Search for the cell housing the specified text and yield its (X, Y) center coordinate. 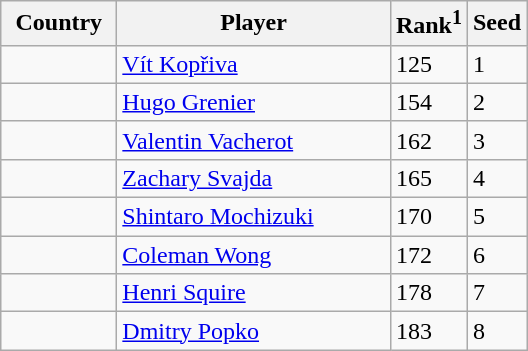
3 (496, 140)
Vít Kopřiva (254, 64)
183 (428, 331)
Henri Squire (254, 293)
Shintaro Mochizuki (254, 217)
4 (496, 178)
Zachary Svajda (254, 178)
5 (496, 217)
Dmitry Popko (254, 331)
Player (254, 24)
154 (428, 102)
178 (428, 293)
162 (428, 140)
172 (428, 255)
2 (496, 102)
8 (496, 331)
170 (428, 217)
Valentin Vacherot (254, 140)
125 (428, 64)
165 (428, 178)
Country (59, 24)
Hugo Grenier (254, 102)
Coleman Wong (254, 255)
7 (496, 293)
1 (496, 64)
Seed (496, 24)
Rank1 (428, 24)
6 (496, 255)
